Search for the cell housing the specified text and yield its [X, Y] center coordinate. 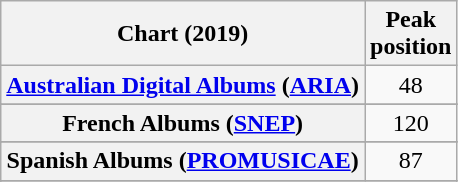
Australian Digital Albums (ARIA) [183, 85]
87 [411, 161]
French Albums (SNEP) [183, 123]
Spanish Albums (PROMUSICAE) [183, 161]
120 [411, 123]
48 [411, 85]
Chart (2019) [183, 34]
Peakposition [411, 34]
